Find where the given text appears and provide that cell's center as [X, Y] coordinate. 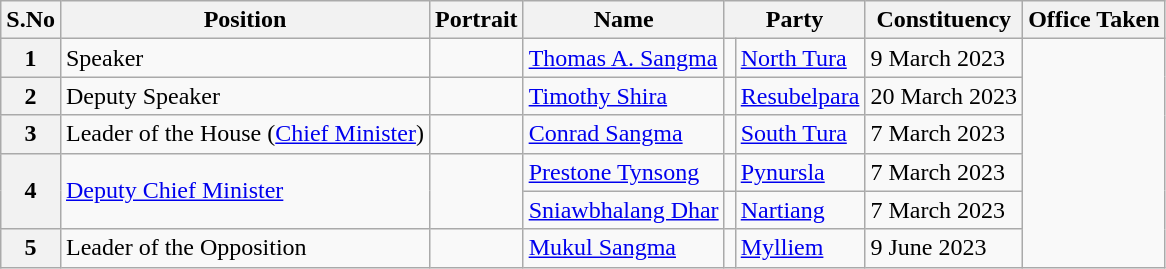
5 [31, 248]
9 June 2023 [944, 248]
Thomas A. Sangma [624, 58]
20 March 2023 [944, 96]
Conrad Sangma [624, 134]
Constituency [944, 20]
Party [794, 20]
Speaker [244, 58]
Position [244, 20]
Resubelpara [800, 96]
South Tura [800, 134]
Mukul Sangma [624, 248]
3 [31, 134]
Portrait [476, 20]
Timothy Shira [624, 96]
Sniawbhalang Dhar [624, 210]
Name [624, 20]
Deputy Chief Minister [244, 191]
Leader of the House (Chief Minister) [244, 134]
1 [31, 58]
9 March 2023 [944, 58]
Leader of the Opposition [244, 248]
Prestone Tynsong [624, 172]
4 [31, 191]
2 [31, 96]
S.No [31, 20]
Deputy Speaker [244, 96]
Office Taken [1094, 20]
North Tura [800, 58]
Nartiang [800, 210]
Mylliem [800, 248]
Pynursla [800, 172]
